From the cell containing the given text, extract its center point as [x, y] coordinate. 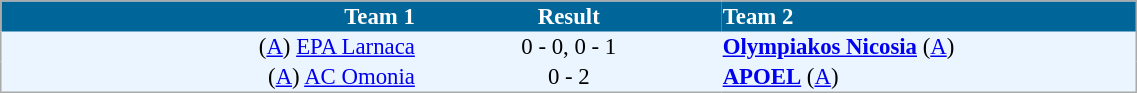
Team 1 [209, 16]
Team 2 [929, 16]
(A) AC Omonia [209, 77]
0 - 0, 0 - 1 [568, 47]
APOEL (A) [929, 77]
(A) EPA Larnaca [209, 47]
Olympiakos Nicosia (A) [929, 47]
0 - 2 [568, 77]
Result [568, 16]
